Search for the cell housing the specified text and yield its (x, y) center coordinate. 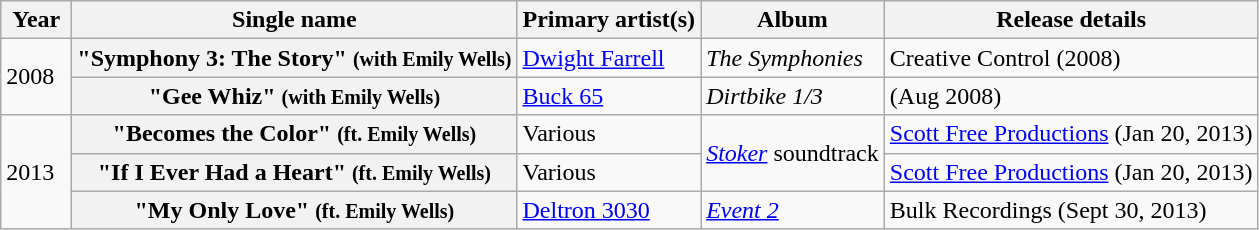
Dirtbike 1/3 (793, 96)
Release details (1071, 20)
Year (36, 20)
2013 (36, 172)
"Gee Whiz" (with Emily Wells) (294, 96)
Creative Control (2008) (1071, 58)
2008 (36, 77)
"Symphony 3: The Story" (with Emily Wells) (294, 58)
The Symphonies (793, 58)
Stoker soundtrack (793, 153)
Deltron 3030 (609, 210)
Buck 65 (609, 96)
Bulk Recordings (Sept 30, 2013) (1071, 210)
"Becomes the Color" (ft. Emily Wells) (294, 134)
Primary artist(s) (609, 20)
Album (793, 20)
"My Only Love" (ft. Emily Wells) (294, 210)
(Aug 2008) (1071, 96)
Dwight Farrell (609, 58)
Event 2 (793, 210)
Single name (294, 20)
"If I Ever Had a Heart" (ft. Emily Wells) (294, 172)
